Pinpoint the cell where the given text exists, returning its (x, y) midpoint coordinate. 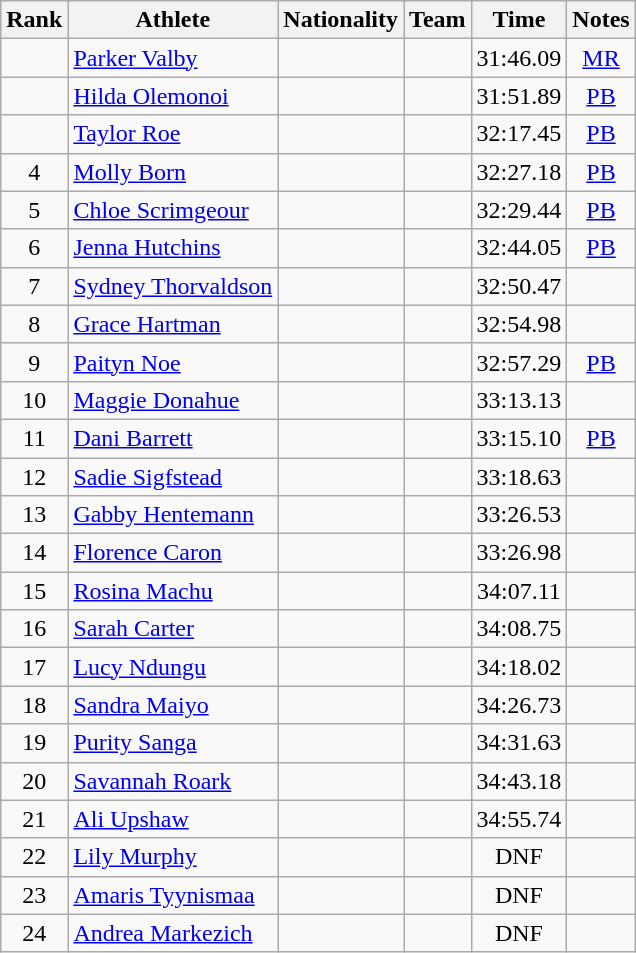
32:27.18 (519, 172)
Nationality (341, 20)
22 (34, 857)
14 (34, 553)
33:15.10 (519, 438)
32:44.05 (519, 248)
Maggie Donahue (173, 400)
Sydney Thorvaldson (173, 286)
31:46.09 (519, 58)
21 (34, 819)
Team (438, 20)
8 (34, 324)
20 (34, 781)
32:57.29 (519, 362)
24 (34, 933)
Taylor Roe (173, 134)
32:54.98 (519, 324)
33:26.53 (519, 515)
Paityn Noe (173, 362)
Parker Valby (173, 58)
11 (34, 438)
32:17.45 (519, 134)
Molly Born (173, 172)
32:29.44 (519, 210)
Lucy Ndungu (173, 667)
Athlete (173, 20)
18 (34, 705)
MR (601, 58)
Jenna Hutchins (173, 248)
33:13.13 (519, 400)
Gabby Hentemann (173, 515)
34:18.02 (519, 667)
33:18.63 (519, 477)
34:07.11 (519, 591)
Chloe Scrimgeour (173, 210)
34:43.18 (519, 781)
Florence Caron (173, 553)
Time (519, 20)
16 (34, 629)
Amaris Tyynismaa (173, 895)
Grace Hartman (173, 324)
19 (34, 743)
15 (34, 591)
10 (34, 400)
34:31.63 (519, 743)
32:50.47 (519, 286)
Lily Murphy (173, 857)
Rank (34, 20)
23 (34, 895)
Purity Sanga (173, 743)
Sarah Carter (173, 629)
9 (34, 362)
34:26.73 (519, 705)
17 (34, 667)
34:08.75 (519, 629)
Rosina Machu (173, 591)
6 (34, 248)
7 (34, 286)
Savannah Roark (173, 781)
5 (34, 210)
Dani Barrett (173, 438)
34:55.74 (519, 819)
13 (34, 515)
12 (34, 477)
Ali Upshaw (173, 819)
Hilda Olemonoi (173, 96)
Sandra Maiyo (173, 705)
33:26.98 (519, 553)
Andrea Markezich (173, 933)
Sadie Sigfstead (173, 477)
31:51.89 (519, 96)
Notes (601, 20)
4 (34, 172)
